Identify which cell holds the provided text, then report its (x, y) central coordinate. 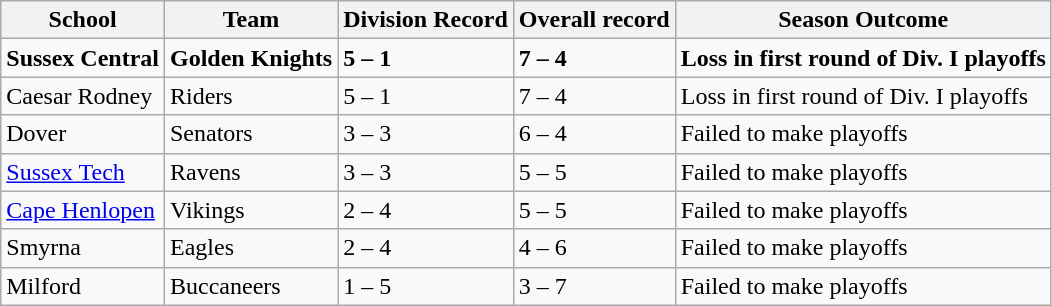
Riders (250, 96)
3 – 7 (594, 286)
4 – 6 (594, 248)
Cape Henlopen (83, 210)
Sussex Tech (83, 172)
Milford (83, 286)
Smyrna (83, 248)
Eagles (250, 248)
Buccaneers (250, 286)
Ravens (250, 172)
Golden Knights (250, 58)
1 – 5 (426, 286)
Senators (250, 134)
Team (250, 20)
Caesar Rodney (83, 96)
Sussex Central (83, 58)
Overall record (594, 20)
Season Outcome (863, 20)
Vikings (250, 210)
Dover (83, 134)
6 – 4 (594, 134)
School (83, 20)
Division Record (426, 20)
